Provide the [x, y] coordinate of the cell's center where the given text is located.  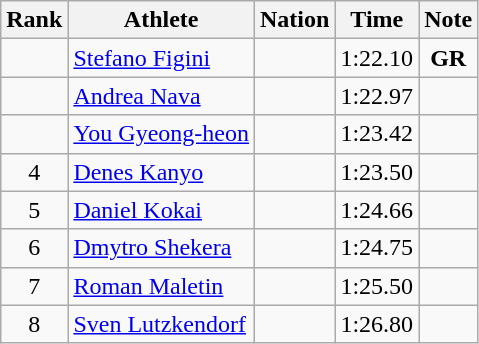
7 [34, 286]
Andrea Nava [162, 96]
Roman Maletin [162, 286]
6 [34, 248]
Athlete [162, 20]
8 [34, 324]
1:23.50 [377, 172]
Stefano Figini [162, 58]
1:26.80 [377, 324]
1:23.42 [377, 134]
Nation [294, 20]
1:22.10 [377, 58]
1:22.97 [377, 96]
GR [448, 58]
Dmytro Shekera [162, 248]
5 [34, 210]
Sven Lutzkendorf [162, 324]
1:25.50 [377, 286]
4 [34, 172]
Daniel Kokai [162, 210]
1:24.66 [377, 210]
Rank [34, 20]
Denes Kanyo [162, 172]
1:24.75 [377, 248]
Time [377, 20]
Note [448, 20]
You Gyeong-heon [162, 134]
